Return the [x, y] coordinate for the center point of the cell that contains the specified text.  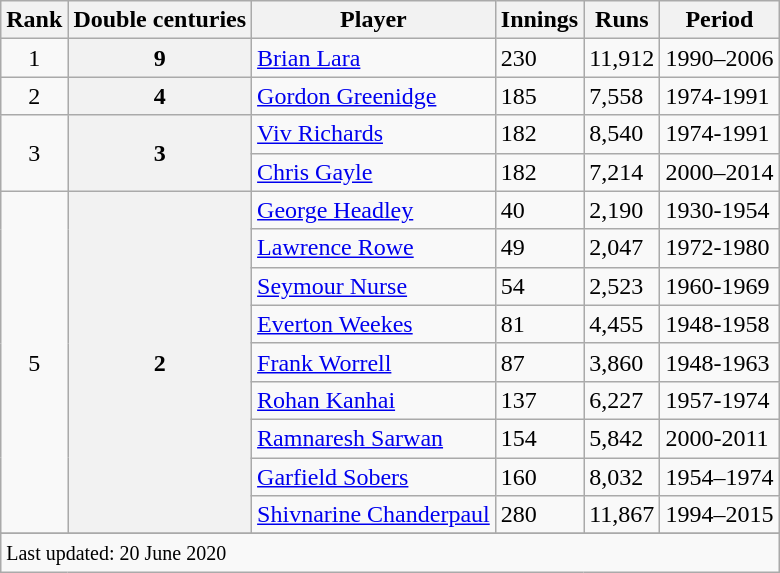
81 [539, 324]
2000–2014 [720, 172]
Seymour Nurse [374, 286]
40 [539, 210]
Rohan Kanhai [374, 400]
4,455 [622, 324]
7,214 [622, 172]
185 [539, 96]
Lawrence Rowe [374, 248]
137 [539, 400]
1960-1969 [720, 286]
49 [539, 248]
54 [539, 286]
7,558 [622, 96]
5,842 [622, 438]
Player [374, 20]
1990–2006 [720, 58]
Double centuries [160, 20]
Gordon Greenidge [374, 96]
4 [160, 96]
1972-1980 [720, 248]
Brian Lara [374, 58]
1930-1954 [720, 210]
Garfield Sobers [374, 477]
Shivnarine Chanderpaul [374, 515]
3,860 [622, 362]
9 [160, 58]
Ramnaresh Sarwan [374, 438]
6,227 [622, 400]
8,032 [622, 477]
11,912 [622, 58]
Runs [622, 20]
87 [539, 362]
2,190 [622, 210]
280 [539, 515]
Rank [34, 20]
1948-1963 [720, 362]
5 [34, 362]
Viv Richards [374, 134]
Chris Gayle [374, 172]
1954–1974 [720, 477]
8,540 [622, 134]
230 [539, 58]
11,867 [622, 515]
1 [34, 58]
154 [539, 438]
Frank Worrell [374, 362]
Last updated: 20 June 2020 [390, 553]
1994–2015 [720, 515]
160 [539, 477]
Period [720, 20]
1948-1958 [720, 324]
Everton Weekes [374, 324]
Innings [539, 20]
2,523 [622, 286]
1957-1974 [720, 400]
George Headley [374, 210]
2,047 [622, 248]
2000-2011 [720, 438]
